Search for the cell housing the specified text and yield its (x, y) center coordinate. 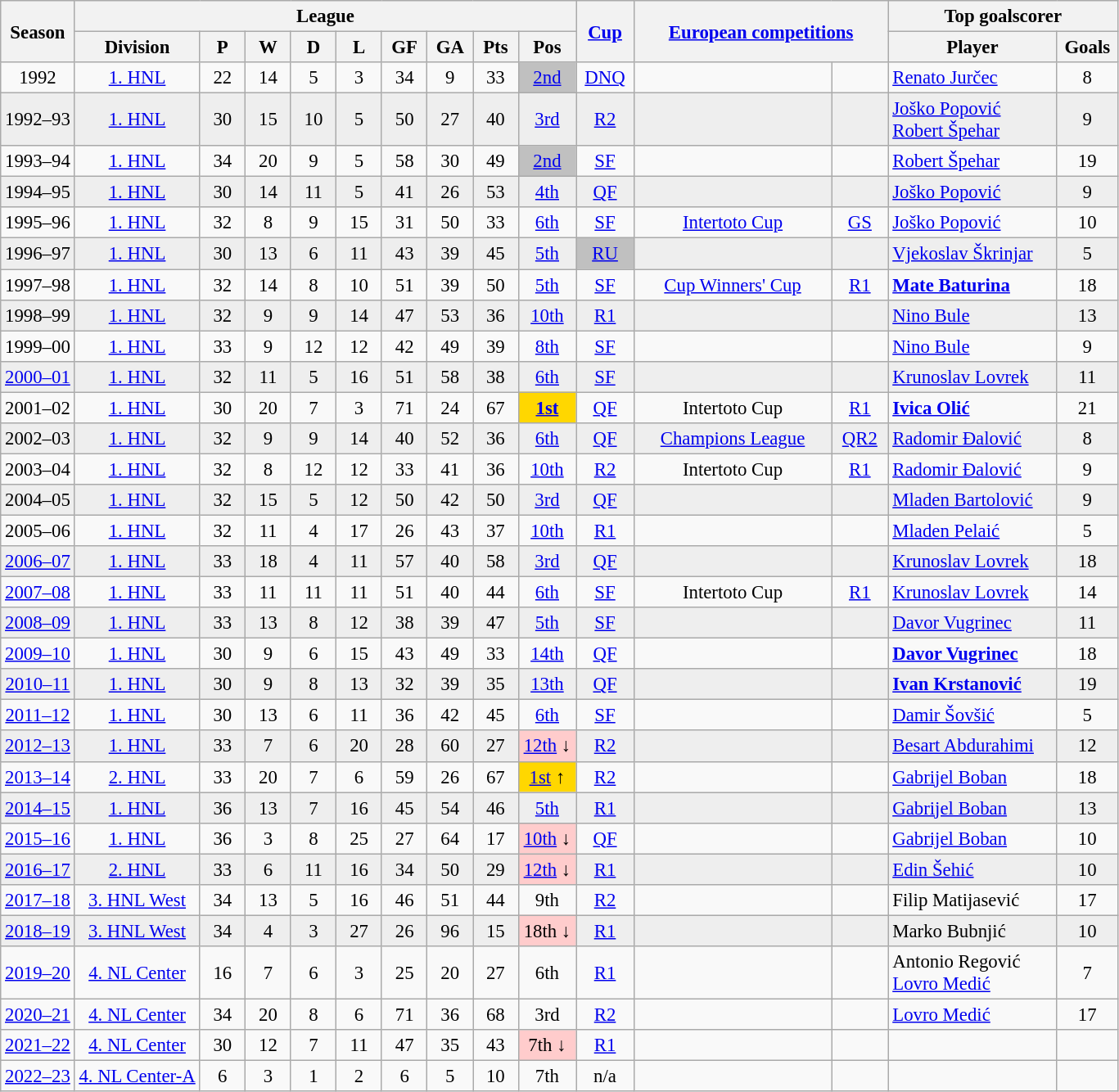
2003–04 (38, 469)
Renato Jurčec (972, 78)
2012–13 (38, 747)
Pos (547, 47)
2019–20 (38, 972)
60 (450, 747)
8th (547, 346)
4. NL Center-A (138, 1076)
13th (547, 684)
1999–00 (38, 346)
Champions League (732, 439)
2011–12 (38, 715)
1992 (38, 78)
Season (38, 31)
Pts (496, 47)
4th (547, 192)
29 (496, 869)
Cup Winners' Cup (732, 285)
37 (496, 530)
QR2 (860, 439)
Division (138, 47)
7th (547, 1076)
2004–05 (38, 500)
GF (404, 47)
54 (450, 808)
2016–17 (38, 869)
Mladen Pelaić (972, 530)
7th ↓ (547, 1045)
Mladen Bartolović (972, 500)
1995–96 (38, 223)
1996–97 (38, 254)
Mate Baturina (972, 285)
Marko Bubnjić (972, 931)
96 (450, 931)
2009–10 (38, 654)
1992–93 (38, 120)
Damir Šovšić (972, 715)
2018–19 (38, 931)
GS (860, 223)
64 (450, 838)
18th ↓ (547, 931)
Antonio Regović Lovro Medić (972, 972)
2020–21 (38, 1014)
RU (606, 254)
Player (972, 47)
W (268, 47)
Ivan Krstanović (972, 684)
Top goalscorer (1004, 16)
DNQ (606, 78)
1st (547, 408)
31 (404, 223)
European competitions (761, 31)
22 (223, 78)
Filip Matijasević (972, 900)
2015–16 (38, 838)
League (326, 16)
P (223, 47)
Besart Abdurahimi (972, 747)
21 (1087, 408)
1st ↑ (547, 777)
D (314, 47)
Lovro Medić (972, 1014)
Vjekoslav Škrinjar (972, 254)
57 (404, 562)
Joško PopovićRobert Špehar (972, 120)
2006–07 (38, 562)
1994–95 (38, 192)
2022–23 (38, 1076)
Ivica Olić (972, 408)
28 (404, 747)
Edin Šehić (972, 869)
2002–03 (38, 439)
2007–08 (38, 593)
2014–15 (38, 808)
2001–02 (38, 408)
L (359, 47)
1993–94 (38, 161)
1998–99 (38, 315)
1 (314, 1076)
Cup (606, 31)
2010–11 (38, 684)
Robert Špehar (972, 161)
10th ↓ (547, 838)
2000–01 (38, 377)
n/a (606, 1076)
9th (547, 900)
14th (547, 654)
2017–18 (38, 900)
2013–14 (38, 777)
52 (450, 439)
59 (404, 777)
2008–09 (38, 623)
68 (496, 1014)
24 (450, 408)
GA (450, 47)
2021–22 (38, 1045)
Goals (1087, 47)
2005–06 (38, 530)
2 (359, 1076)
1997–98 (38, 285)
